Provide the (x, y) coordinate of the cell's center where the given text is located.  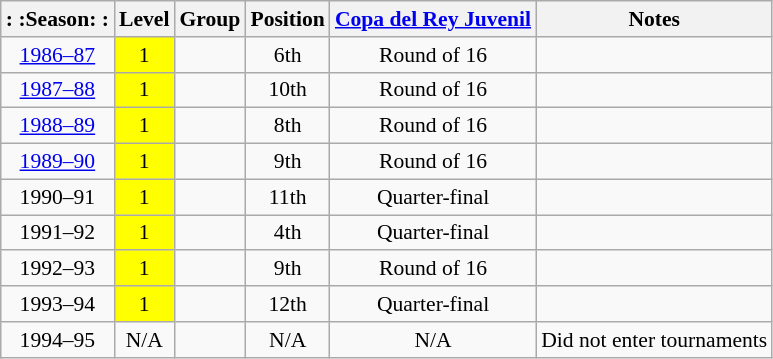
Notes (654, 19)
1990–91 (58, 197)
1992–93 (58, 269)
1991–92 (58, 233)
12th (287, 304)
Level (144, 19)
Did not enter tournaments (654, 340)
Position (287, 19)
1993–94 (58, 304)
4th (287, 233)
10th (287, 90)
1987–88 (58, 90)
Group (210, 19)
11th (287, 197)
6th (287, 55)
8th (287, 126)
1988–89 (58, 126)
1986–87 (58, 55)
1994–95 (58, 340)
Copa del Rey Juvenil (433, 19)
: :Season: : (58, 19)
1989–90 (58, 162)
